Locate the cell with the specified text and output its [X, Y] center coordinate. 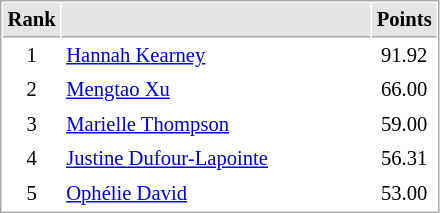
Ophélie David [216, 194]
59.00 [404, 124]
56.31 [404, 158]
Hannah Kearney [216, 56]
1 [32, 56]
5 [32, 194]
Mengtao Xu [216, 90]
53.00 [404, 194]
Points [404, 20]
66.00 [404, 90]
91.92 [404, 56]
Justine Dufour-Lapointe [216, 158]
Rank [32, 20]
4 [32, 158]
2 [32, 90]
Marielle Thompson [216, 124]
3 [32, 124]
